Search for the cell housing the specified text and yield its (X, Y) center coordinate. 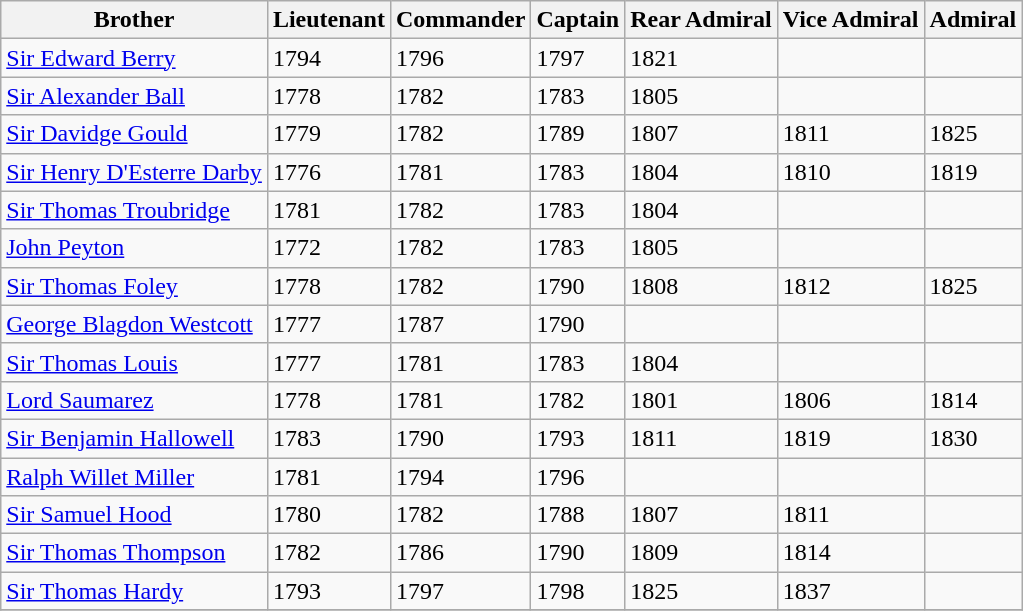
Vice Admiral (850, 20)
Sir Thomas Thompson (134, 553)
1809 (702, 553)
1776 (328, 172)
Sir Thomas Troubridge (134, 210)
Sir Edward Berry (134, 58)
1780 (328, 515)
Sir Alexander Ball (134, 96)
Sir Thomas Hardy (134, 591)
Ralph Willet Miller (134, 477)
1788 (578, 515)
1837 (850, 591)
Rear Admiral (702, 20)
1801 (702, 400)
Sir Samuel Hood (134, 515)
John Peyton (134, 248)
1798 (578, 591)
George Blagdon Westcott (134, 324)
1830 (973, 438)
Brother (134, 20)
1789 (578, 134)
1772 (328, 248)
Sir Benjamin Hallowell (134, 438)
1806 (850, 400)
Lord Saumarez (134, 400)
1821 (702, 58)
Sir Thomas Louis (134, 362)
Sir Henry D'Esterre Darby (134, 172)
1779 (328, 134)
1808 (702, 286)
Captain (578, 20)
1786 (460, 553)
Sir Thomas Foley (134, 286)
Sir Davidge Gould (134, 134)
Lieutenant (328, 20)
Admiral (973, 20)
1812 (850, 286)
1810 (850, 172)
1787 (460, 324)
Commander (460, 20)
